Provide the (x, y) coordinate of the cell's center where the given text is located.  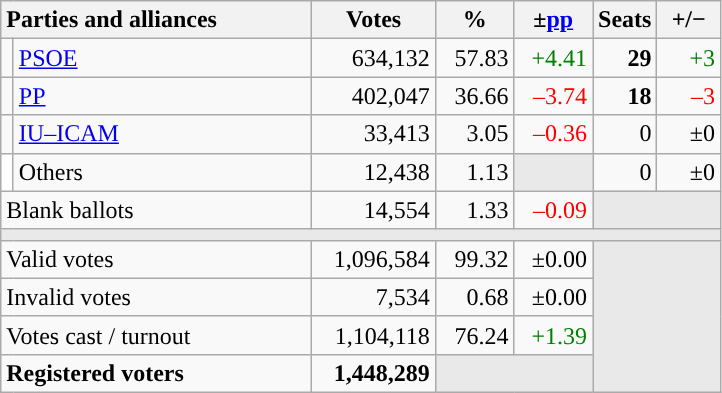
–3 (689, 96)
29 (624, 58)
1.13 (474, 172)
PP (162, 96)
Votes (374, 20)
12,438 (374, 172)
+4.41 (554, 58)
33,413 (374, 134)
14,554 (374, 210)
18 (624, 96)
1,104,118 (374, 335)
±pp (554, 20)
1,096,584 (374, 259)
+/− (689, 20)
Registered voters (156, 373)
Parties and alliances (156, 20)
99.32 (474, 259)
Valid votes (156, 259)
+1.39 (554, 335)
3.05 (474, 134)
–3.74 (554, 96)
634,132 (374, 58)
IU–ICAM (162, 134)
Votes cast / turnout (156, 335)
Others (162, 172)
% (474, 20)
57.83 (474, 58)
7,534 (374, 297)
–0.36 (554, 134)
402,047 (374, 96)
PSOE (162, 58)
+3 (689, 58)
76.24 (474, 335)
–0.09 (554, 210)
1.33 (474, 210)
Invalid votes (156, 297)
36.66 (474, 96)
Blank ballots (156, 210)
Seats (624, 20)
1,448,289 (374, 373)
0.68 (474, 297)
